Determine the (X, Y) coordinate at the center of the cell enclosing the given text.  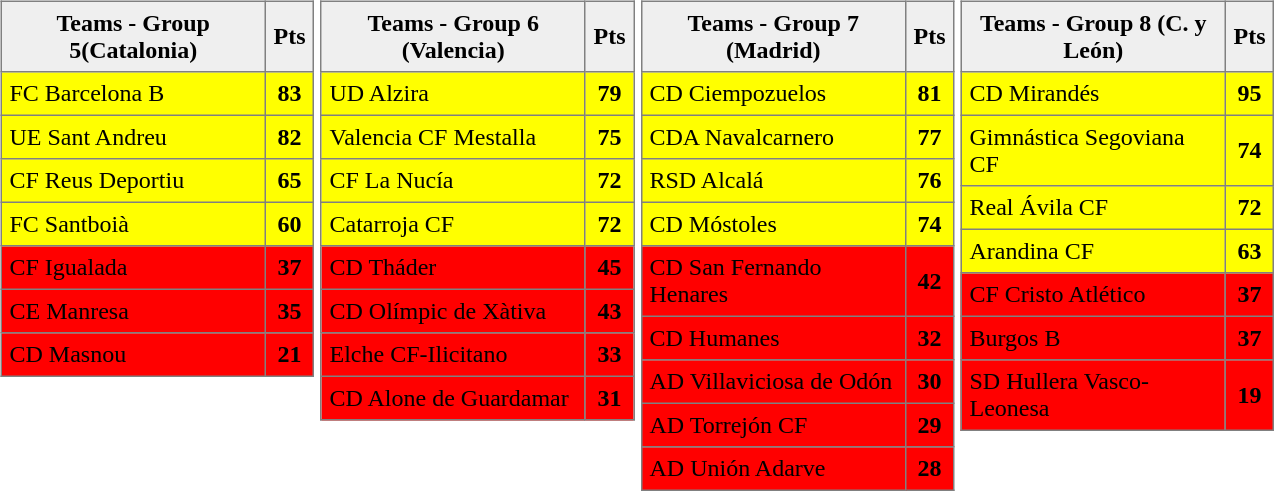
60 (289, 224)
Teams - Group 8 (C. y León) (1093, 36)
Elche CF-Ilicitano (453, 355)
CD Olímpic de Xàtiva (453, 311)
AD Torrejón CF (773, 425)
CD Tháder (453, 268)
AD Unión Adarve (773, 469)
FC Barcelona B (133, 94)
76 (929, 181)
21 (289, 355)
CD Masnou (133, 355)
33 (609, 355)
CF Cristo Atlético (1093, 295)
35 (289, 311)
83 (289, 94)
43 (609, 311)
RSD Alcalá (773, 181)
77 (929, 137)
Catarroja CF (453, 224)
CF Reus Deportiu (133, 181)
CD Ciempozuelos (773, 94)
79 (609, 94)
19 (1249, 395)
82 (289, 137)
Teams - Group 6 (Valencia) (453, 36)
CD Alone de Guardamar (453, 398)
29 (929, 425)
65 (289, 181)
63 (1249, 251)
42 (929, 281)
CF Igualada (133, 268)
45 (609, 268)
CD San Fernando Henares (773, 281)
Valencia CF Mestalla (453, 137)
30 (929, 382)
CF La Nucía (453, 181)
UE Sant Andreu (133, 137)
Teams - Group 5(Catalonia) (133, 36)
Real Ávila CF (1093, 208)
31 (609, 398)
28 (929, 469)
75 (609, 137)
CE Manresa (133, 311)
CDA Navalcarnero (773, 137)
CD Móstoles (773, 224)
SD Hullera Vasco-Leonesa (1093, 395)
UD Alzira (453, 94)
81 (929, 94)
Burgos B (1093, 338)
FC Santboià (133, 224)
95 (1249, 94)
Arandina CF (1093, 251)
CD Mirandés (1093, 94)
AD Villaviciosa de Odón (773, 382)
32 (929, 338)
CD Humanes (773, 338)
Gimnástica Segoviana CF (1093, 150)
Teams - Group 7 (Madrid) (773, 36)
